Output the (X, Y) coordinate of the center of the cell containing the given text.  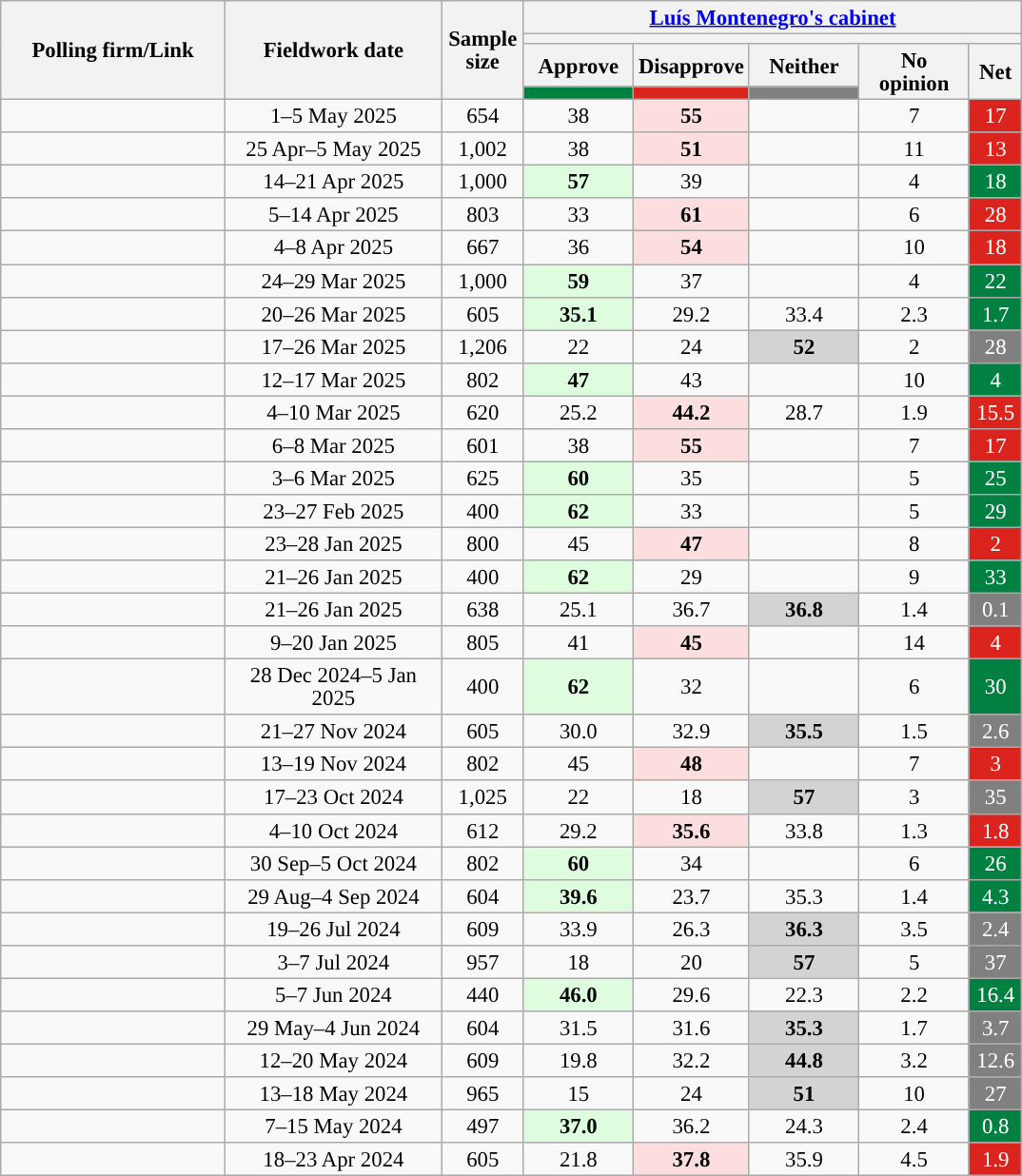
3.7 (995, 1028)
33.9 (579, 929)
23–28 Jan 2025 (333, 544)
32.2 (692, 1060)
18–23 Apr 2024 (333, 1159)
30.0 (579, 731)
54 (692, 247)
Polling firm/Link (113, 50)
35.9 (804, 1159)
36.3 (804, 929)
15.5 (995, 413)
27 (995, 1094)
2.2 (914, 995)
2.6 (995, 731)
5–7 Jun 2024 (333, 995)
24.3 (804, 1127)
No opinion (914, 72)
46.0 (579, 995)
805 (482, 643)
Neither (804, 65)
13 (995, 148)
20 (692, 963)
625 (482, 478)
36.7 (692, 611)
638 (482, 611)
654 (482, 116)
30 (995, 687)
39.6 (579, 896)
59 (579, 282)
17–23 Oct 2024 (333, 797)
37.8 (692, 1159)
1.3 (914, 830)
Net (995, 72)
601 (482, 445)
0.8 (995, 1127)
23.7 (692, 896)
965 (482, 1094)
6–8 Mar 2025 (333, 445)
17–26 Mar 2025 (333, 346)
24–29 Mar 2025 (333, 282)
35.5 (804, 731)
28.7 (804, 413)
31.6 (692, 1028)
1.5 (914, 731)
21.8 (579, 1159)
26 (995, 864)
1.8 (995, 830)
23–27 Feb 2025 (333, 512)
612 (482, 830)
1,025 (482, 797)
41 (579, 643)
36.2 (692, 1127)
Disapprove (692, 65)
Luís Montenegro's cabinet (773, 17)
22.3 (804, 995)
37.0 (579, 1127)
44.2 (692, 413)
29 Aug–4 Sep 2024 (333, 896)
5–14 Apr 2025 (333, 215)
2.3 (914, 314)
19–26 Jul 2024 (333, 929)
4–10 Mar 2025 (333, 413)
43 (692, 379)
25 (995, 478)
803 (482, 215)
35.6 (692, 830)
15 (579, 1094)
7–15 May 2024 (333, 1127)
26.3 (692, 929)
14–21 Apr 2025 (333, 183)
Approve (579, 65)
33.8 (804, 830)
9–20 Jan 2025 (333, 643)
30 Sep–5 Oct 2024 (333, 864)
12–20 May 2024 (333, 1060)
8 (914, 544)
800 (482, 544)
957 (482, 963)
620 (482, 413)
35.1 (579, 314)
4.3 (995, 896)
44.8 (804, 1060)
25.1 (579, 611)
667 (482, 247)
Sample size (482, 50)
25.2 (579, 413)
48 (692, 765)
16.4 (995, 995)
36.8 (804, 611)
497 (482, 1127)
13–18 May 2024 (333, 1094)
4.5 (914, 1159)
3–7 Jul 2024 (333, 963)
440 (482, 995)
1–5 May 2025 (333, 116)
20–26 Mar 2025 (333, 314)
34 (692, 864)
9 (914, 577)
1,002 (482, 148)
11 (914, 148)
3.5 (914, 929)
13–19 Nov 2024 (333, 765)
4–10 Oct 2024 (333, 830)
1,206 (482, 346)
25 Apr–5 May 2025 (333, 148)
32 (692, 687)
4–8 Apr 2025 (333, 247)
33.4 (804, 314)
31.5 (579, 1028)
52 (804, 346)
32.9 (692, 731)
21–27 Nov 2024 (333, 731)
14 (914, 643)
29 May–4 Jun 2024 (333, 1028)
0.1 (995, 611)
3–6 Mar 2025 (333, 478)
36 (579, 247)
3.2 (914, 1060)
12–17 Mar 2025 (333, 379)
29.6 (692, 995)
61 (692, 215)
Fieldwork date (333, 50)
28 Dec 2024–5 Jan 2025 (333, 687)
12.6 (995, 1060)
19.8 (579, 1060)
39 (692, 183)
